Return (X, Y) of the center of cell containing provided text 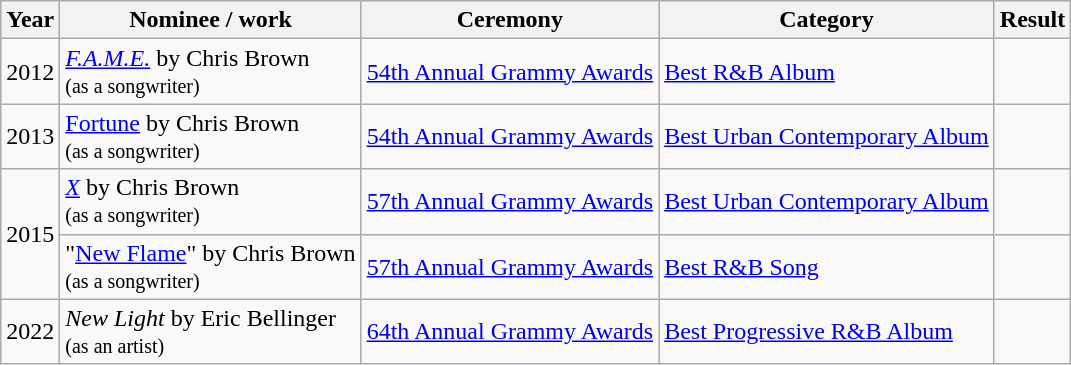
Result (1032, 20)
Ceremony (510, 20)
"New Flame" by Chris Brown(as a songwriter) (210, 266)
Category (827, 20)
Best R&B Album (827, 72)
Best R&B Song (827, 266)
Best Progressive R&B Album (827, 332)
Year (30, 20)
X by Chris Brown(as a songwriter) (210, 202)
2012 (30, 72)
New Light by Eric Bellinger(as an artist) (210, 332)
2022 (30, 332)
F.A.M.E. by Chris Brown(as a songwriter) (210, 72)
2015 (30, 234)
Fortune by Chris Brown(as a songwriter) (210, 136)
Nominee / work (210, 20)
2013 (30, 136)
64th Annual Grammy Awards (510, 332)
